Provide the (X, Y) coordinate of the cell's center where the given text is located.  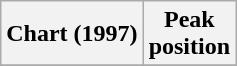
Chart (1997) (72, 34)
Peakposition (189, 34)
